Find where the given text appears and provide that cell's center as (X, Y) coordinate. 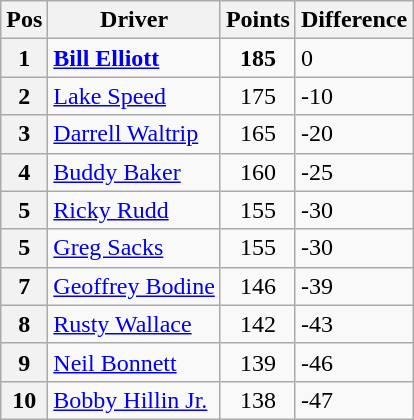
1 (24, 58)
4 (24, 172)
Lake Speed (134, 96)
175 (258, 96)
160 (258, 172)
Bill Elliott (134, 58)
10 (24, 400)
Difference (354, 20)
185 (258, 58)
Bobby Hillin Jr. (134, 400)
3 (24, 134)
Ricky Rudd (134, 210)
-10 (354, 96)
-47 (354, 400)
Greg Sacks (134, 248)
139 (258, 362)
Buddy Baker (134, 172)
165 (258, 134)
-46 (354, 362)
8 (24, 324)
146 (258, 286)
0 (354, 58)
-43 (354, 324)
138 (258, 400)
Driver (134, 20)
Points (258, 20)
9 (24, 362)
Pos (24, 20)
Neil Bonnett (134, 362)
-20 (354, 134)
Rusty Wallace (134, 324)
7 (24, 286)
Darrell Waltrip (134, 134)
-25 (354, 172)
-39 (354, 286)
142 (258, 324)
2 (24, 96)
Geoffrey Bodine (134, 286)
